Return [X, Y] of the center of cell containing provided text 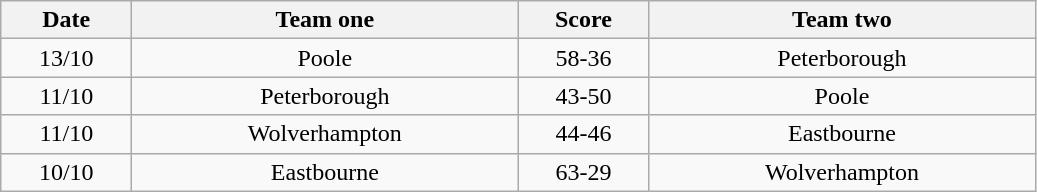
Date [66, 20]
Score [584, 20]
10/10 [66, 172]
44-46 [584, 134]
13/10 [66, 58]
43-50 [584, 96]
58-36 [584, 58]
63-29 [584, 172]
Team one [325, 20]
Team two [842, 20]
